Identify which cell holds the provided text, then report its (x, y) central coordinate. 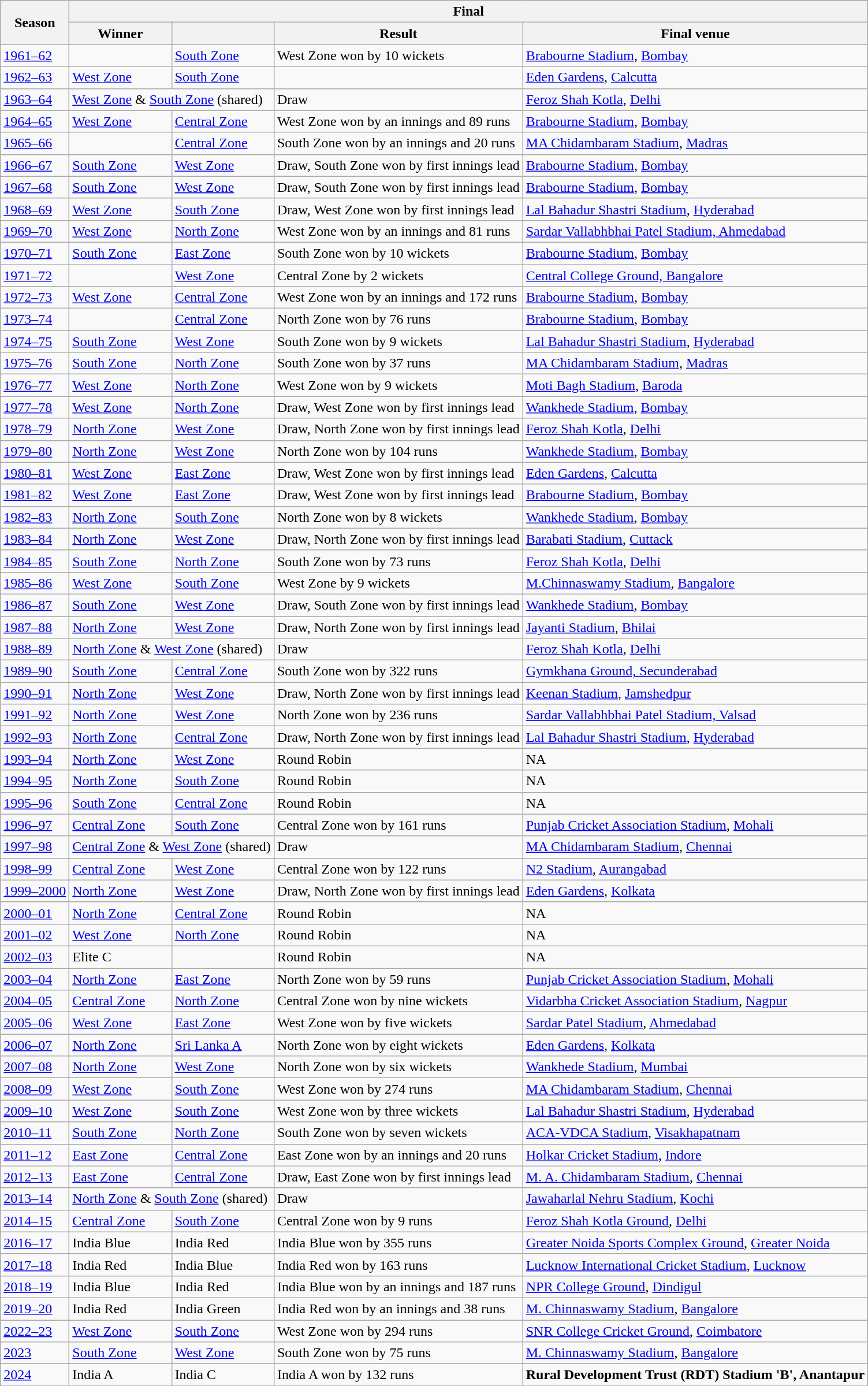
2001–02 (35, 935)
India A (120, 1375)
1961–62 (35, 55)
Central Zone by 2 wickets (398, 276)
1989–90 (35, 671)
SNR College Cricket Ground, Coimbatore (695, 1331)
South Zone won by an innings and 20 runs (398, 143)
1962–63 (35, 77)
1968–69 (35, 209)
1979–80 (35, 451)
Elite C (120, 957)
Jawaharlal Nehru Stadium, Kochi (695, 1199)
1967–68 (35, 187)
Rural Development Trust (RDT) Stadium 'B', Anantapur (695, 1375)
1982–83 (35, 517)
South Zone won by 73 runs (398, 561)
South Zone won by 322 runs (398, 671)
West Zone won by 274 runs (398, 1089)
1999–2000 (35, 891)
NPR College Ground, Dindigul (695, 1287)
India C (223, 1375)
2014–15 (35, 1221)
Greater Noida Sports Complex Ground, Greater Noida (695, 1243)
Result (398, 34)
West Zone won by 9 wickets (398, 385)
2006–07 (35, 1045)
1975–76 (35, 363)
1972–73 (35, 298)
1984–85 (35, 561)
2017–18 (35, 1265)
Central Zone won by nine wickets (398, 1001)
2004–05 (35, 1001)
1980–81 (35, 473)
2023 (35, 1353)
South Zone won by seven wickets (398, 1133)
South Zone won by 37 runs (398, 363)
India Blue won by an innings and 187 runs (398, 1287)
2002–03 (35, 957)
2019–20 (35, 1309)
1990–91 (35, 693)
1971–72 (35, 276)
1994–95 (35, 781)
1987–88 (35, 627)
1976–77 (35, 385)
Sardar Patel Stadium, Ahmedabad (695, 1023)
West Zone & South Zone (shared) (172, 99)
2000–01 (35, 913)
Barabati Stadium, Cuttack (695, 539)
Moti Bagh Stadium, Baroda (695, 385)
2005–06 (35, 1023)
West Zone won by 294 runs (398, 1331)
North Zone won by 59 runs (398, 979)
1985–86 (35, 583)
2009–10 (35, 1111)
West Zone won by three wickets (398, 1111)
West Zone won by an innings and 89 runs (398, 121)
Draw, East Zone won by first innings lead (398, 1177)
2012–13 (35, 1177)
West Zone by 9 wickets (398, 583)
1995–96 (35, 803)
Gymkhana Ground, Secunderabad (695, 671)
South Zone won by 75 runs (398, 1353)
Jayanti Stadium, Bhilai (695, 627)
1965–66 (35, 143)
1993–94 (35, 759)
Vidarbha Cricket Association Stadium, Nagpur (695, 1001)
West Zone won by an innings and 81 runs (398, 231)
Final venue (695, 34)
2008–09 (35, 1089)
South Zone won by 10 wickets (398, 253)
West Zone won by five wickets (398, 1023)
1986–87 (35, 605)
Central Zone won by 161 runs (398, 825)
Central Zone & West Zone (shared) (172, 847)
1978–79 (35, 429)
Keenan Stadium, Jamshedpur (695, 693)
M.Chinnaswamy Stadium, Bangalore (695, 583)
1969–70 (35, 231)
M. A. Chidambaram Stadium, Chennai (695, 1177)
1983–84 (35, 539)
North Zone won by 236 runs (398, 715)
2003–04 (35, 979)
India A won by 132 runs (398, 1375)
1996–97 (35, 825)
Sardar Vallabhbhai Patel Stadium, Valsad (695, 715)
N2 Stadium, Aurangabad (695, 869)
East Zone won by an innings and 20 runs (398, 1155)
1974–75 (35, 341)
2010–11 (35, 1133)
South Zone won by 9 wickets (398, 341)
Wankhede Stadium, Mumbai (695, 1067)
Feroz Shah Kotla Ground, Delhi (695, 1221)
North Zone & South Zone (shared) (172, 1199)
1977–78 (35, 407)
North Zone won by six wickets (398, 1067)
2011–12 (35, 1155)
1973–74 (35, 319)
Sardar Vallabhbhai Patel Stadium, Ahmedabad (695, 231)
Holkar Cricket Stadium, Indore (695, 1155)
1970–71 (35, 253)
Central Zone won by 122 runs (398, 869)
1966–67 (35, 165)
North Zone won by 76 runs (398, 319)
Central Zone won by 9 runs (398, 1221)
1963–64 (35, 99)
Lucknow International Cricket Stadium, Lucknow (695, 1265)
Final (469, 12)
India Green (223, 1309)
2016–17 (35, 1243)
1964–65 (35, 121)
2018–19 (35, 1287)
2007–08 (35, 1067)
North Zone won by eight wickets (398, 1045)
1988–89 (35, 649)
West Zone won by 10 wickets (398, 55)
1991–92 (35, 715)
1981–82 (35, 495)
ACA-VDCA Stadium, Visakhapatnam (695, 1133)
Sri Lanka A (223, 1045)
North Zone won by 104 runs (398, 451)
2022–23 (35, 1331)
1998–99 (35, 869)
Central College Ground, Bangalore (695, 276)
India Blue won by 355 runs (398, 1243)
India Red won by an innings and 38 runs (398, 1309)
West Zone won by an innings and 172 runs (398, 298)
1992–93 (35, 737)
Winner (120, 34)
India Red won by 163 runs (398, 1265)
North Zone won by 8 wickets (398, 517)
Season (35, 23)
1997–98 (35, 847)
2013–14 (35, 1199)
2024 (35, 1375)
North Zone & West Zone (shared) (172, 649)
